Provide the (X, Y) coordinate of the cell's center where the given text is located.  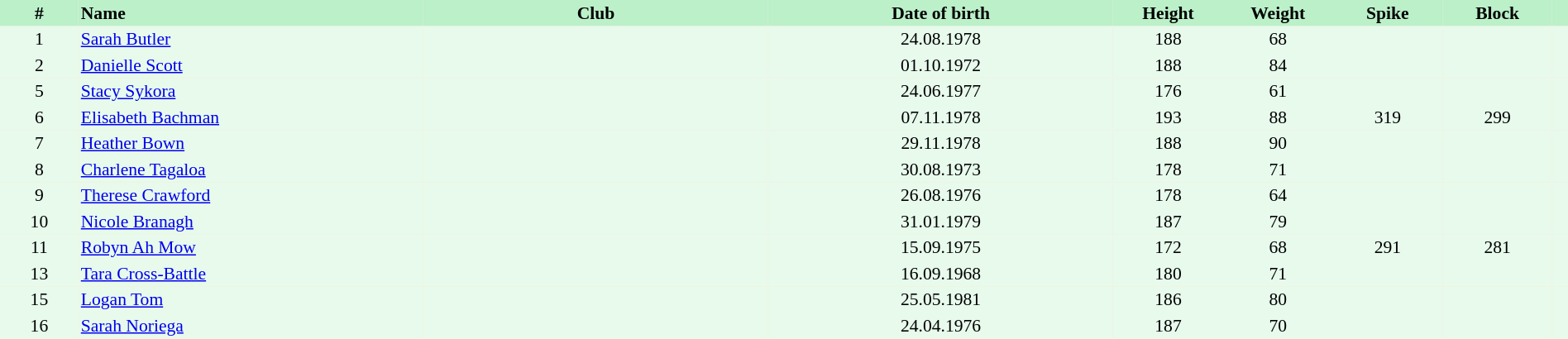
24.04.1976 (941, 326)
# (40, 13)
Tara Cross-Battle (251, 274)
07.11.1978 (941, 117)
29.11.1978 (941, 144)
25.05.1981 (941, 299)
13 (40, 274)
70 (1279, 326)
Nicole Branagh (251, 222)
172 (1168, 248)
84 (1279, 65)
24.08.1978 (941, 40)
Weight (1279, 13)
Sarah Butler (251, 40)
80 (1279, 299)
5 (40, 91)
Stacy Sykora (251, 91)
16.09.1968 (941, 274)
88 (1279, 117)
299 (1497, 117)
2 (40, 65)
Sarah Noriega (251, 326)
90 (1279, 144)
1 (40, 40)
Spike (1388, 13)
6 (40, 117)
61 (1279, 91)
Name (251, 13)
15.09.1975 (941, 248)
Date of birth (941, 13)
79 (1279, 222)
31.01.1979 (941, 222)
11 (40, 248)
180 (1168, 274)
8 (40, 169)
281 (1497, 248)
319 (1388, 117)
Logan Tom (251, 299)
01.10.1972 (941, 65)
Club (595, 13)
Heather Bown (251, 144)
7 (40, 144)
Height (1168, 13)
64 (1279, 195)
176 (1168, 91)
24.06.1977 (941, 91)
Therese Crawford (251, 195)
Block (1497, 13)
9 (40, 195)
15 (40, 299)
16 (40, 326)
Robyn Ah Mow (251, 248)
Charlene Tagaloa (251, 169)
291 (1388, 248)
Danielle Scott (251, 65)
Elisabeth Bachman (251, 117)
186 (1168, 299)
30.08.1973 (941, 169)
26.08.1976 (941, 195)
10 (40, 222)
193 (1168, 117)
